Pinpoint the cell where the given text exists, returning its (X, Y) midpoint coordinate. 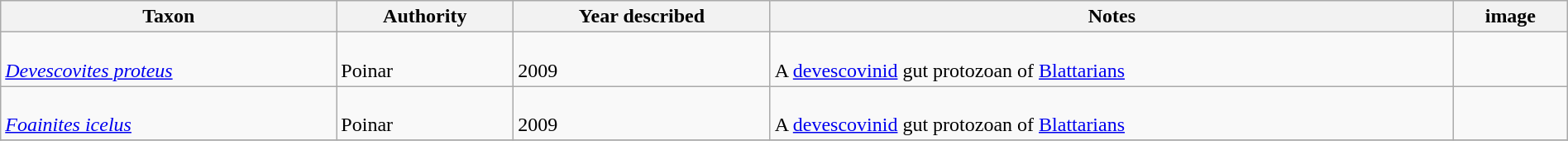
Taxon (169, 17)
Devescovites proteus (169, 60)
Foainites icelus (169, 113)
Notes (1111, 17)
Year described (642, 17)
Authority (425, 17)
image (1511, 17)
